Pinpoint the cell where the given text exists, returning its [X, Y] midpoint coordinate. 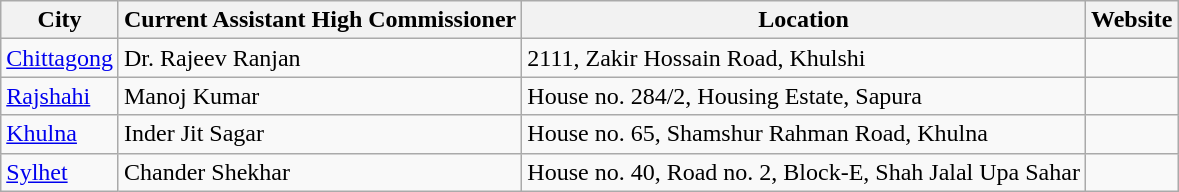
2111, Zakir Hossain Road, Khulshi [804, 58]
Dr. Rajeev Ranjan [320, 58]
Sylhet [60, 172]
Inder Jit Sagar [320, 134]
House no. 284/2, Housing Estate, Sapura [804, 96]
Chander Shekhar [320, 172]
Khulna [60, 134]
Manoj Kumar [320, 96]
Current Assistant High Commissioner [320, 20]
Rajshahi [60, 96]
House no. 40, Road no. 2, Block-E, Shah Jalal Upa Sahar [804, 172]
Location [804, 20]
House no. 65, Shamshur Rahman Road, Khulna [804, 134]
Website [1131, 20]
Chittagong [60, 58]
City [60, 20]
